Locate the cell with the specified text and output its (x, y) center coordinate. 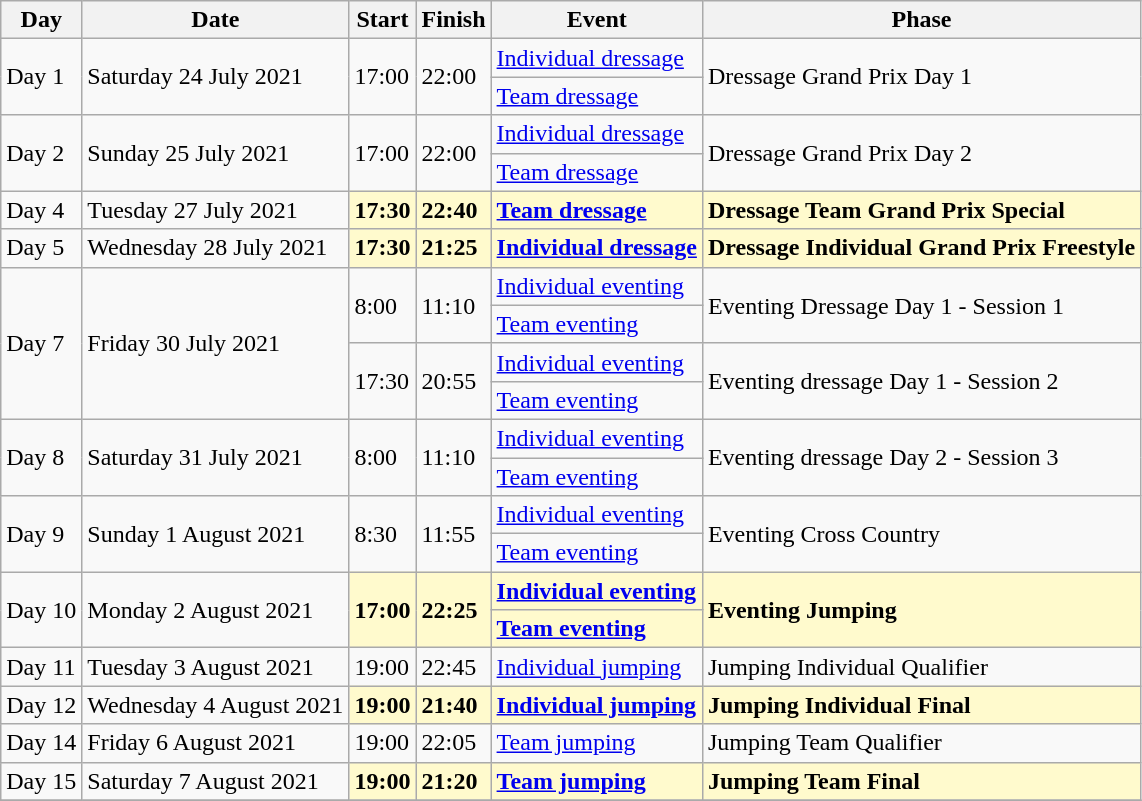
Eventing dressage Day 2 - Session 3 (921, 457)
21:40 (454, 705)
Day 8 (42, 457)
Tuesday 27 July 2021 (216, 210)
Day 10 (42, 610)
22:40 (454, 210)
21:25 (454, 248)
Saturday 7 August 2021 (216, 781)
Sunday 1 August 2021 (216, 534)
Day 12 (42, 705)
Date (216, 20)
Jumping Team Final (921, 781)
Eventing Jumping (921, 610)
Day 1 (42, 77)
11:55 (454, 534)
Tuesday 3 August 2021 (216, 667)
Event (596, 20)
Phase (921, 20)
Day 14 (42, 743)
Day 7 (42, 343)
Wednesday 4 August 2021 (216, 705)
Dressage Team Grand Prix Special (921, 210)
Saturday 24 July 2021 (216, 77)
Day 11 (42, 667)
20:55 (454, 381)
Saturday 31 July 2021 (216, 457)
Eventing Cross Country (921, 534)
Dressage Individual Grand Prix Freestyle (921, 248)
Jumping Individual Qualifier (921, 667)
Day 5 (42, 248)
Day 4 (42, 210)
Start (382, 20)
Jumping Individual Final (921, 705)
Monday 2 August 2021 (216, 610)
Wednesday 28 July 2021 (216, 248)
22:45 (454, 667)
8:30 (382, 534)
Sunday 25 July 2021 (216, 153)
Finish (454, 20)
Day 9 (42, 534)
Friday 30 July 2021 (216, 343)
Dressage Grand Prix Day 1 (921, 77)
Day 15 (42, 781)
22:05 (454, 743)
21:20 (454, 781)
Day 2 (42, 153)
Day (42, 20)
Dressage Grand Prix Day 2 (921, 153)
Jumping Team Qualifier (921, 743)
22:25 (454, 610)
Eventing dressage Day 1 - Session 2 (921, 381)
Friday 6 August 2021 (216, 743)
Eventing Dressage Day 1 - Session 1 (921, 305)
